Scan for the cell matching the given text and deliver its (X, Y) coordinate at center. 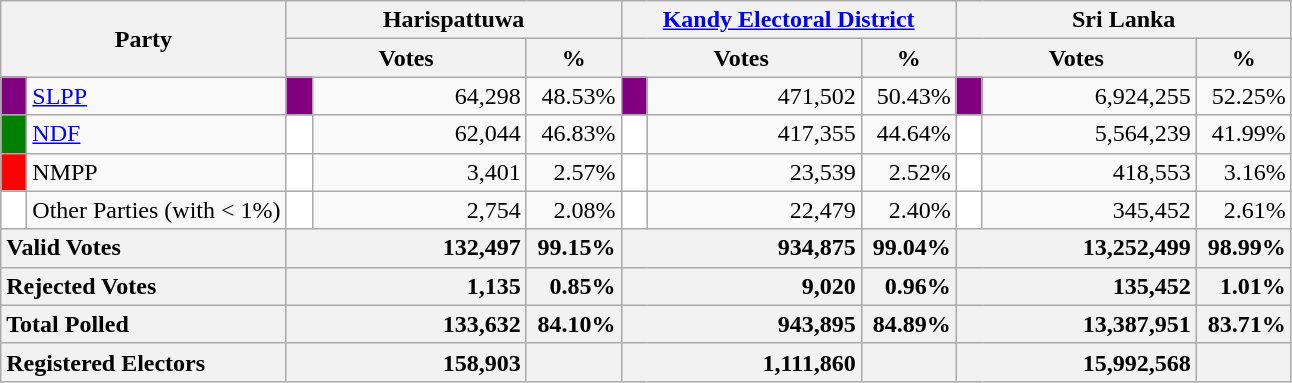
1,111,860 (741, 362)
2.08% (574, 210)
Harispattuwa (454, 20)
99.04% (908, 248)
15,992,568 (1076, 362)
46.83% (574, 134)
22,479 (754, 210)
Sri Lanka (1124, 20)
41.99% (1244, 134)
158,903 (406, 362)
135,452 (1076, 286)
50.43% (908, 96)
2.57% (574, 172)
0.96% (908, 286)
5,564,239 (1089, 134)
934,875 (741, 248)
1,135 (406, 286)
84.10% (574, 324)
0.85% (574, 286)
6,924,255 (1089, 96)
44.64% (908, 134)
471,502 (754, 96)
SLPP (156, 96)
23,539 (754, 172)
Registered Electors (144, 362)
83.71% (1244, 324)
98.99% (1244, 248)
13,387,951 (1076, 324)
84.89% (908, 324)
3,401 (419, 172)
Total Polled (144, 324)
Rejected Votes (144, 286)
NMPP (156, 172)
3.16% (1244, 172)
345,452 (1089, 210)
2.40% (908, 210)
NDF (156, 134)
418,553 (1089, 172)
132,497 (406, 248)
48.53% (574, 96)
133,632 (406, 324)
62,044 (419, 134)
2.52% (908, 172)
Valid Votes (144, 248)
2.61% (1244, 210)
13,252,499 (1076, 248)
64,298 (419, 96)
Kandy Electoral District (788, 20)
Party (144, 39)
52.25% (1244, 96)
9,020 (741, 286)
1.01% (1244, 286)
99.15% (574, 248)
2,754 (419, 210)
417,355 (754, 134)
Other Parties (with < 1%) (156, 210)
943,895 (741, 324)
